Search for the cell housing the specified text and yield its (X, Y) center coordinate. 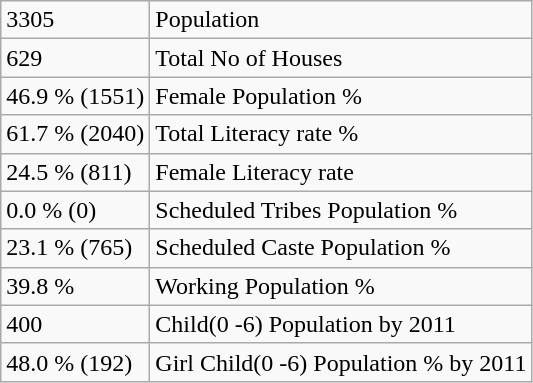
Female Population % (341, 96)
23.1 % (765) (76, 248)
Total No of Houses (341, 58)
Girl Child(0 -6) Population % by 2011 (341, 362)
48.0 % (192) (76, 362)
629 (76, 58)
46.9 % (1551) (76, 96)
Population (341, 20)
400 (76, 324)
Child(0 -6) Population by 2011 (341, 324)
0.0 % (0) (76, 210)
Female Literacy rate (341, 172)
Total Literacy rate % (341, 134)
3305 (76, 20)
39.8 % (76, 286)
Scheduled Tribes Population % (341, 210)
61.7 % (2040) (76, 134)
Scheduled Caste Population % (341, 248)
24.5 % (811) (76, 172)
Working Population % (341, 286)
